Return the [X, Y] coordinate for the center point of the cell that contains the specified text.  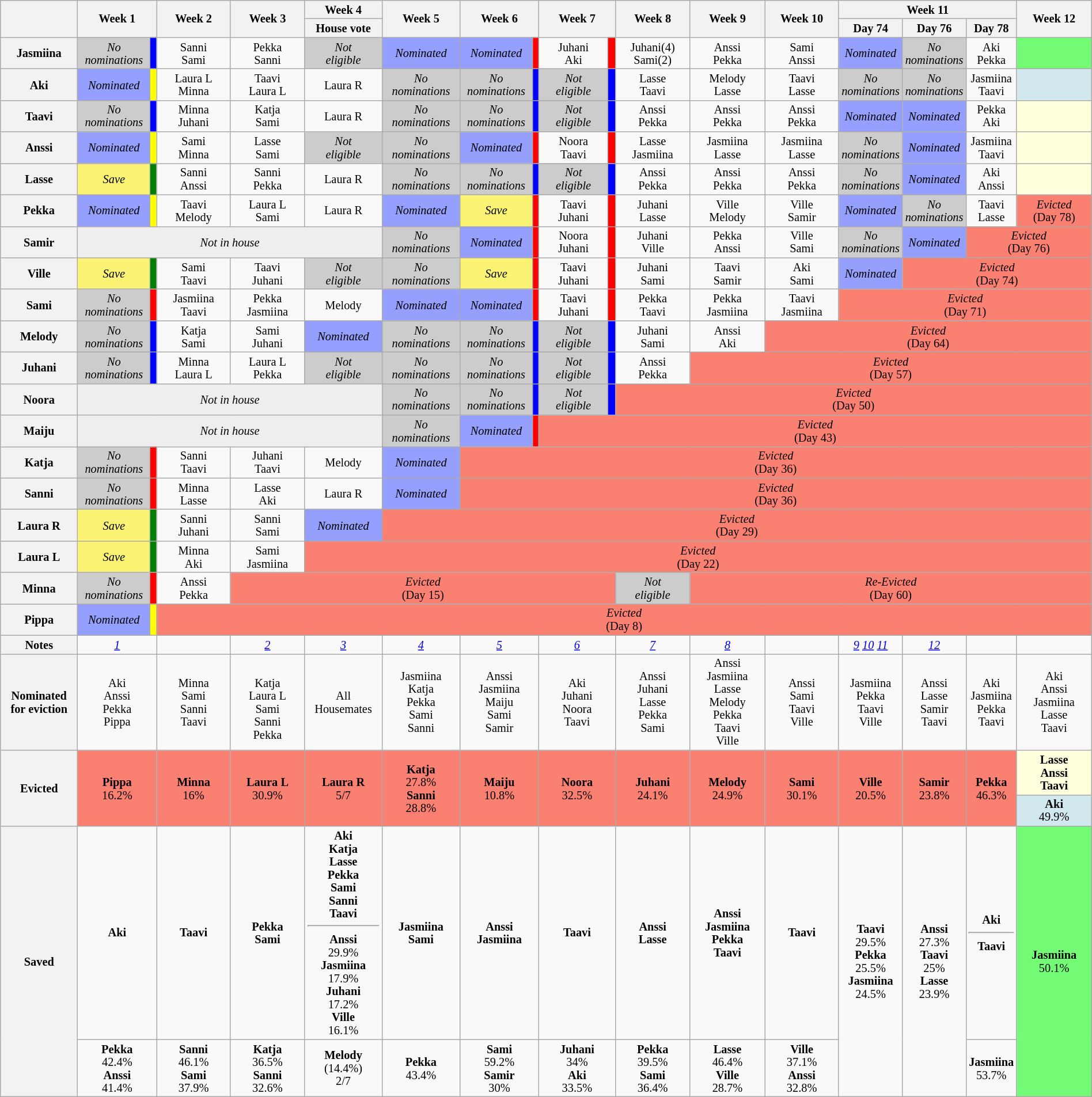
Katja [39, 462]
AnssiJasmiinaLasseMelodyPekkaTaaviVille [727, 701]
Week 1 [117, 18]
Jasmiina [39, 53]
All Housemates [343, 701]
Pekka39.5%Sami36.4% [653, 1068]
Sanni [39, 494]
Laura LMinna [194, 84]
Pekka42.4%Anssi41.4% [117, 1068]
PekkaAki [991, 116]
AkiPekka [991, 53]
LasseSami [267, 147]
AkiAnssiJasmiinaLasseTaavi [1054, 701]
MinnaAki [194, 556]
SanniAnssi [194, 179]
Evicted(Day 57) [890, 367]
Week 3 [267, 18]
Evicted(Day 76) [1029, 242]
Aki49.9% [1054, 811]
Day 78 [991, 28]
Evicted(Day 43) [816, 431]
Samir [39, 242]
Anssi [39, 147]
AnssiJuhaniLassePekkaSami [653, 701]
12 [934, 644]
NooraJuhani [574, 242]
KatjaLaura LSamiSanniPekka [267, 701]
Jasmiina53.7% [991, 1068]
Maiju [39, 431]
Sanni46.1%Sami37.9% [194, 1068]
SanniJuhani [194, 525]
Evicted(Day 15) [423, 589]
Laura LPekka [267, 367]
JuhaniAki [574, 53]
Week 4 [343, 9]
AkiTaavi [991, 933]
MinnaLaura L [194, 367]
SamiAnssi [802, 53]
JasmiinaPekkaTaaviVille [870, 701]
LasseTaavi [653, 84]
Evicted(Day 71) [965, 305]
Lasse [39, 179]
MinnaJuhani [194, 116]
AkiJasmiinaPekkaTaavi [991, 701]
LasseAnssiTaavi [1054, 772]
VilleSami [802, 242]
Juhani(4)Sami(2) [653, 53]
AnssiLasseSamirTaavi [934, 701]
JasmiinaKatjaPekkaSamiSanni [420, 701]
Week 11 [927, 9]
AnssiJasmiinaMaijuSamiSamir [499, 701]
Katja36.5%Sanni32.6% [267, 1068]
Saved [39, 961]
AkiAnssiPekkaPippa [117, 701]
SamiJasmiina [267, 556]
1 [117, 644]
Anssi27.3%Taavi25%Lasse23.9% [934, 961]
Evicted(Day 78) [1054, 211]
Evicted(Day 74) [997, 273]
Laura LSami [267, 211]
AkiJuhaniNooraTaavi [577, 701]
VilleMelody [727, 211]
VilleSamir [802, 211]
SamiMinna [194, 147]
TaaviLaura L [267, 84]
JuhaniLasse [653, 211]
Notes [39, 644]
Juhani34%Aki33.5% [577, 1068]
3 [343, 644]
Re-Evicted(Day 60) [890, 589]
4 [420, 644]
Juhani24.1% [653, 788]
Laura L30.9% [267, 788]
AnssiLasse [653, 933]
Ville [39, 273]
LasseJasmiina [653, 147]
Evicted(Day 22) [698, 556]
5 [499, 644]
Maiju10.8% [499, 788]
Week 6 [499, 18]
Noora [39, 400]
Sami [39, 305]
Sami30.1% [802, 788]
Laura R5/7 [343, 788]
TaaviJasmiina [802, 305]
AkiKatjaLassePekkaSamiSanniTaaviAnssi29.9%Jasmiina17.9%Juhani17.2%Ville16.1% [343, 933]
AkiSami [802, 273]
AnssiSamiTaaviVille [802, 701]
Day 76 [934, 28]
Jasmiina50.1% [1054, 961]
7 [653, 644]
Melody(14.4%)2/7 [343, 1068]
SanniTaavi [194, 462]
MinnaSamiSanniTaavi [194, 701]
Evicted(Day 50) [854, 400]
Week 12 [1054, 18]
9 10 11 [870, 644]
Week 9 [727, 18]
LasseAki [267, 494]
JuhaniVille [653, 242]
Week 5 [420, 18]
AnssiJasmiina [499, 933]
Pekka46.3% [991, 788]
Week 8 [653, 18]
Week 2 [194, 18]
Pekka [39, 211]
MelodyLasse [727, 84]
AkiAnssi [991, 179]
PekkaSami [267, 933]
Juhani [39, 367]
Sami59.2%Samir30% [499, 1068]
PekkaAnssi [727, 242]
Pippa [39, 620]
Melody24.9% [727, 788]
Week 7 [577, 18]
Katja27.8%Sanni28.8% [420, 788]
Ville37.1%Anssi32.8% [802, 1068]
Pekka43.4% [420, 1068]
Pippa16.2% [117, 788]
JasmiinaSami [420, 933]
PekkaTaavi [653, 305]
Taavi29.5%Pekka25.5%Jasmiina24.5% [870, 961]
SamiJuhani [267, 336]
JuhaniTaavi [267, 462]
Nominatedfor eviction [39, 701]
Week 10 [802, 18]
House vote [343, 28]
Evicted [39, 788]
Ville20.5% [870, 788]
8 [727, 644]
6 [577, 644]
MinnaLasse [194, 494]
Evicted(Day 29) [737, 525]
Minna [39, 589]
Samir23.8% [934, 788]
SamiTaavi [194, 273]
Evicted(Day 64) [928, 336]
AnssiAki [727, 336]
2 [267, 644]
SanniPekka [267, 179]
PekkaSanni [267, 53]
Day 74 [870, 28]
Lasse46.4%Ville28.7% [727, 1068]
TaaviMelody [194, 211]
TaaviSamir [727, 273]
Minna16% [194, 788]
Evicted(Day 8) [624, 620]
NooraTaavi [574, 147]
Noora32.5% [577, 788]
Not eligible [574, 84]
Laura L [39, 556]
AnssiJasmiinaPekkaTaavi [727, 933]
